Find where the given text appears and provide that cell's center as (x, y) coordinate. 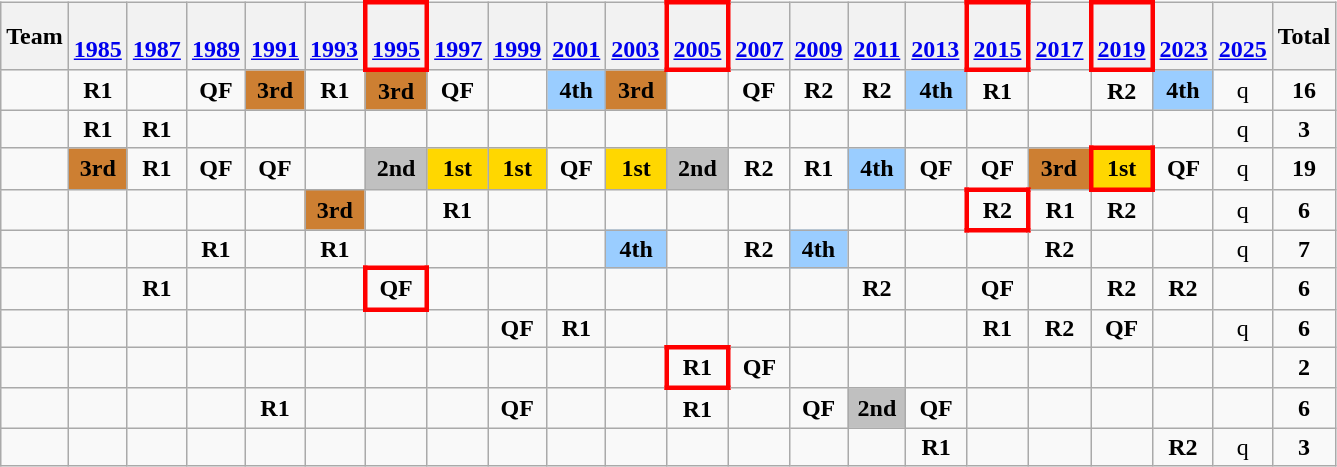
16 (1304, 90)
1993 (336, 36)
1997 (458, 36)
1985 (98, 36)
2015 (997, 36)
1989 (216, 36)
1987 (156, 36)
2001 (576, 36)
2007 (758, 36)
1991 (274, 36)
2013 (936, 36)
Total (1304, 36)
2017 (1059, 36)
1999 (518, 36)
2025 (1242, 36)
2005 (697, 36)
Team (35, 36)
2009 (818, 36)
19 (1304, 168)
7 (1304, 249)
2003 (636, 36)
2011 (877, 36)
2023 (1184, 36)
1995 (396, 36)
2 (1304, 368)
2019 (1122, 36)
